From the cell containing the given text, extract its center point as (x, y) coordinate. 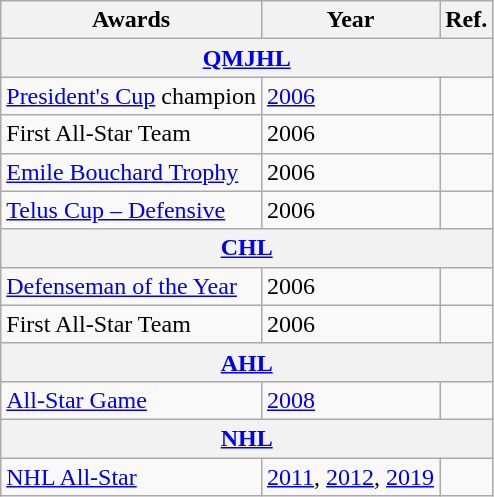
2008 (350, 400)
NHL All-Star (132, 477)
QMJHL (247, 58)
All-Star Game (132, 400)
Ref. (466, 20)
AHL (247, 362)
Year (350, 20)
NHL (247, 438)
CHL (247, 248)
Telus Cup – Defensive (132, 210)
Emile Bouchard Trophy (132, 172)
Awards (132, 20)
President's Cup champion (132, 96)
Defenseman of the Year (132, 286)
2011, 2012, 2019 (350, 477)
